Extract the [X, Y] coordinate from the center of the cell holding the provided text.  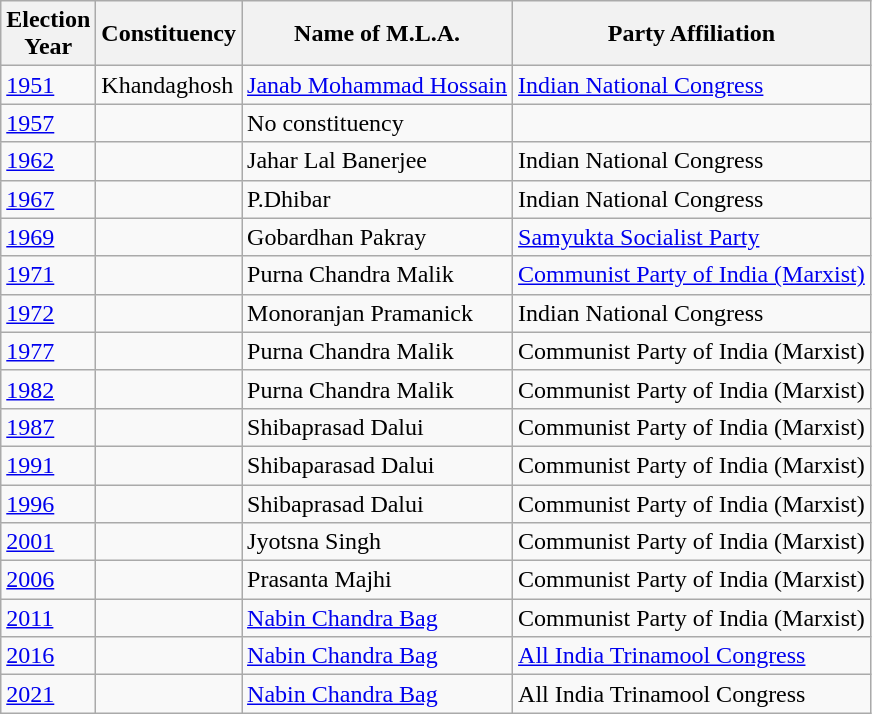
No constituency [378, 123]
Shibaparasad Dalui [378, 465]
Party Affiliation [692, 34]
Monoranjan Pramanick [378, 313]
1996 [48, 503]
1957 [48, 123]
2021 [48, 694]
1987 [48, 427]
1967 [48, 199]
Prasanta Majhi [378, 580]
2001 [48, 542]
Name of M.L.A. [378, 34]
2011 [48, 618]
1962 [48, 161]
1991 [48, 465]
1969 [48, 237]
1972 [48, 313]
1982 [48, 389]
P.Dhibar [378, 199]
2006 [48, 580]
Jyotsna Singh [378, 542]
Jahar Lal Banerjee [378, 161]
1951 [48, 85]
Khandaghosh [169, 85]
Samyukta Socialist Party [692, 237]
Janab Mohammad Hossain [378, 85]
Constituency [169, 34]
2016 [48, 656]
1971 [48, 275]
1977 [48, 351]
Gobardhan Pakray [378, 237]
Election Year [48, 34]
